Return [X, Y] of the center of cell containing provided text 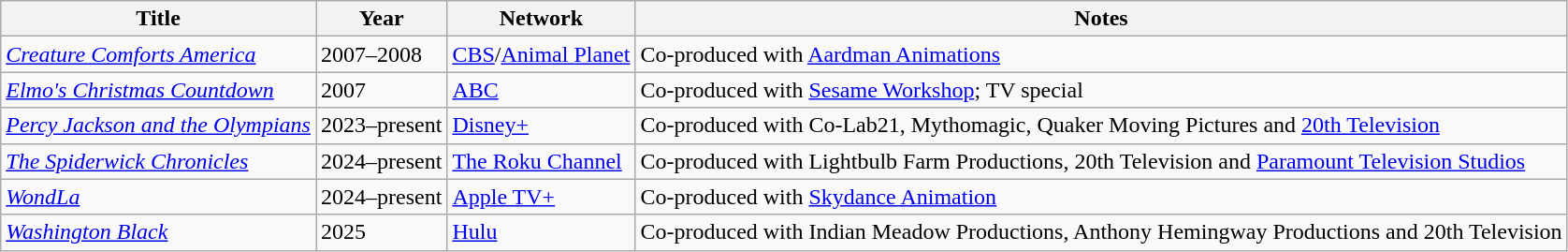
Hulu [541, 232]
Co-produced with Indian Meadow Productions, Anthony Hemingway Productions and 20th Television [1101, 232]
Co-produced with Co-Lab21, Mythomagic, Quaker Moving Pictures and 20th Television [1101, 126]
Creature Comforts America [159, 54]
2023–present [382, 126]
Notes [1101, 19]
Network [541, 19]
Year [382, 19]
Co-produced with Aardman Animations [1101, 54]
Percy Jackson and the Olympians [159, 126]
Co-produced with Skydance Animation [1101, 197]
Washington Black [159, 232]
The Spiderwick Chronicles [159, 161]
The Roku Channel [541, 161]
CBS/Animal Planet [541, 54]
WondLa [159, 197]
Co-produced with Lightbulb Farm Productions, 20th Television and Paramount Television Studios [1101, 161]
Disney+ [541, 126]
2025 [382, 232]
Title [159, 19]
Apple TV+ [541, 197]
Elmo's Christmas Countdown [159, 90]
Co-produced with Sesame Workshop; TV special [1101, 90]
ABC [541, 90]
2007–2008 [382, 54]
2007 [382, 90]
